Extract the (x, y) coordinate from the center of the cell holding the provided text.  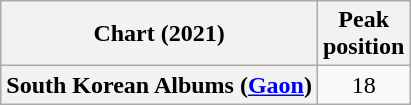
Peakposition (363, 34)
South Korean Albums (Gaon) (160, 85)
18 (363, 85)
Chart (2021) (160, 34)
